Identify which cell holds the provided text, then report its [x, y] central coordinate. 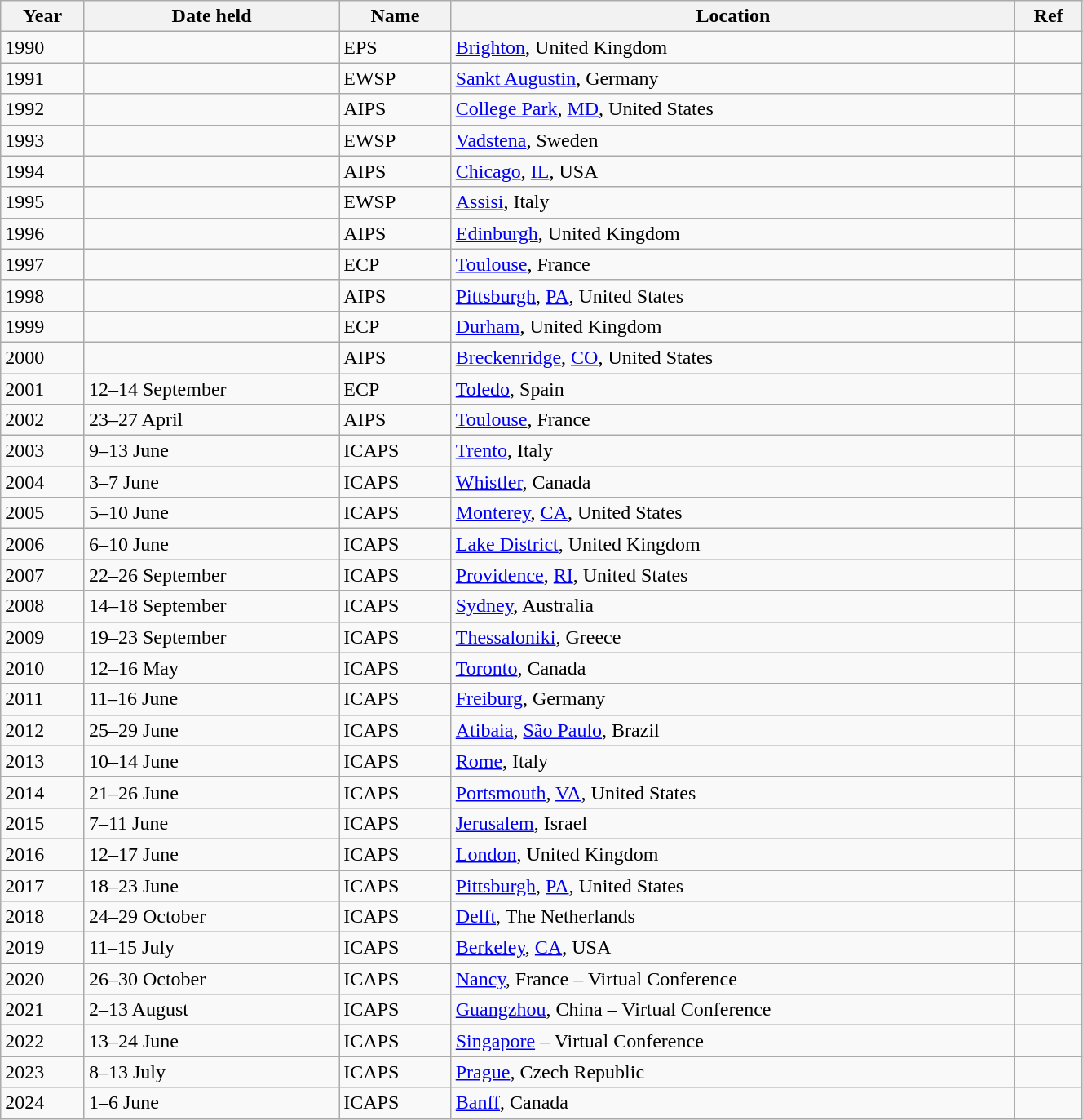
Assisi, Italy [732, 202]
2022 [42, 1041]
14–18 September [211, 606]
Monterey, CA, United States [732, 513]
1991 [42, 78]
London, United Kingdom [732, 854]
2003 [42, 451]
19–23 September [211, 637]
2013 [42, 761]
13–24 June [211, 1041]
2000 [42, 357]
Banff, Canada [732, 1103]
1993 [42, 140]
Berkeley, CA, USA [732, 948]
Guangzhou, China – Virtual Conference [732, 1010]
Trento, Italy [732, 451]
1999 [42, 326]
Location [732, 16]
Prague, Czech Republic [732, 1072]
7–11 June [211, 823]
Toledo, Spain [732, 389]
2–13 August [211, 1010]
23–27 April [211, 420]
11–16 June [211, 699]
26–30 October [211, 979]
Lake District, United Kingdom [732, 544]
Nancy, France – Virtual Conference [732, 979]
3–7 June [211, 482]
1996 [42, 233]
2017 [42, 885]
18–23 June [211, 885]
10–14 June [211, 761]
2006 [42, 544]
2016 [42, 854]
Vadstena, Sweden [732, 140]
Ref [1049, 16]
24–29 October [211, 917]
22–26 September [211, 575]
Singapore – Virtual Conference [732, 1041]
2012 [42, 730]
Edinburgh, United Kingdom [732, 233]
1997 [42, 264]
Name [395, 16]
25–29 June [211, 730]
Brighton, United Kingdom [732, 47]
Whistler, Canada [732, 482]
2023 [42, 1072]
Sydney, Australia [732, 606]
2008 [42, 606]
College Park, MD, United States [732, 109]
Date held [211, 16]
12–14 September [211, 389]
Toronto, Canada [732, 668]
8–13 July [211, 1072]
2010 [42, 668]
Chicago, IL, USA [732, 171]
2018 [42, 917]
9–13 June [211, 451]
Rome, Italy [732, 761]
12–16 May [211, 668]
Delft, The Netherlands [732, 917]
2020 [42, 979]
Durham, United Kingdom [732, 326]
11–15 July [211, 948]
2004 [42, 482]
Portsmouth, VA, United States [732, 792]
1990 [42, 47]
Jerusalem, Israel [732, 823]
2001 [42, 389]
Thessaloniki, Greece [732, 637]
2015 [42, 823]
6–10 June [211, 544]
2011 [42, 699]
2024 [42, 1103]
Providence, RI, United States [732, 575]
1998 [42, 295]
Freiburg, Germany [732, 699]
2007 [42, 575]
21–26 June [211, 792]
Breckenridge, CO, United States [732, 357]
Sankt Augustin, Germany [732, 78]
2021 [42, 1010]
2002 [42, 420]
1995 [42, 202]
5–10 June [211, 513]
EPS [395, 47]
2014 [42, 792]
1994 [42, 171]
2019 [42, 948]
Year [42, 16]
1992 [42, 109]
2009 [42, 637]
12–17 June [211, 854]
1–6 June [211, 1103]
Atibaia, São Paulo, Brazil [732, 730]
2005 [42, 513]
